Locate the cell with the specified text and output its (X, Y) center coordinate. 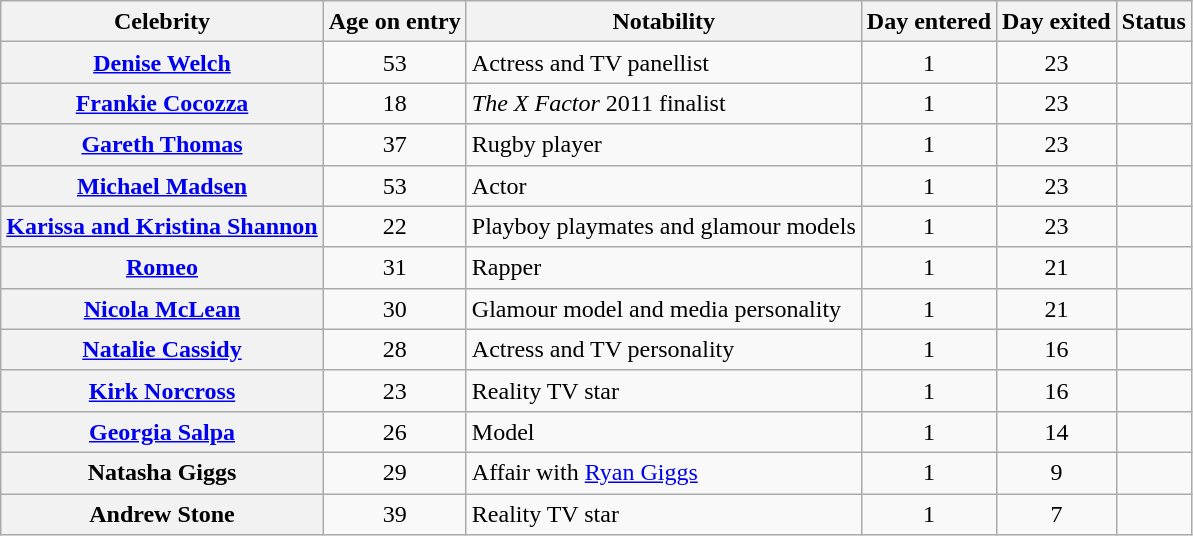
Affair with Ryan Giggs (664, 472)
Celebrity (162, 22)
Romeo (162, 268)
Rugby player (664, 144)
31 (394, 268)
Denise Welch (162, 62)
Rapper (664, 268)
Nicola McLean (162, 308)
26 (394, 432)
28 (394, 350)
Kirk Norcross (162, 390)
Frankie Cocozza (162, 104)
Gareth Thomas (162, 144)
Andrew Stone (162, 514)
Model (664, 432)
37 (394, 144)
14 (1057, 432)
Glamour model and media personality (664, 308)
The X Factor 2011 finalist (664, 104)
Day entered (928, 22)
Actress and TV panellist (664, 62)
Michael Madsen (162, 186)
Playboy playmates and glamour models (664, 226)
Natasha Giggs (162, 472)
18 (394, 104)
29 (394, 472)
Natalie Cassidy (162, 350)
Karissa and Kristina Shannon (162, 226)
Status (1154, 22)
39 (394, 514)
9 (1057, 472)
Georgia Salpa (162, 432)
7 (1057, 514)
22 (394, 226)
Day exited (1057, 22)
30 (394, 308)
Age on entry (394, 22)
Notability (664, 22)
Actress and TV personality (664, 350)
Actor (664, 186)
